Pinpoint the cell where the given text exists, returning its [X, Y] midpoint coordinate. 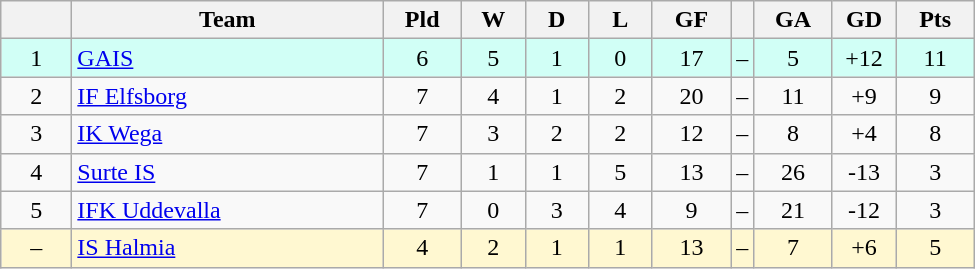
IK Wega [228, 134]
6 [422, 58]
IF Elfsborg [228, 96]
GAIS [228, 58]
+9 [864, 96]
12 [692, 134]
-13 [864, 172]
17 [692, 58]
Surte IS [228, 172]
+4 [864, 134]
IS Halmia [228, 248]
26 [794, 172]
W [493, 20]
Pts [936, 20]
+12 [864, 58]
IFK Uddevalla [228, 210]
-12 [864, 210]
GA [794, 20]
D [557, 20]
Pld [422, 20]
21 [794, 210]
L [621, 20]
+6 [864, 248]
20 [692, 96]
GF [692, 20]
GD [864, 20]
Team [228, 20]
